Scan for the cell matching the given text and deliver its (X, Y) coordinate at center. 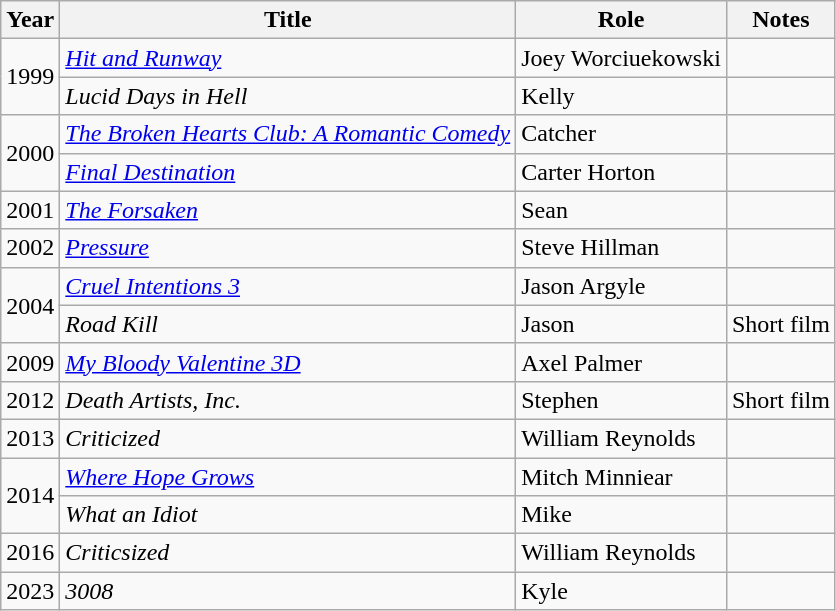
Hit and Runway (288, 58)
What an Idiot (288, 515)
The Broken Hearts Club: A Romantic Comedy (288, 134)
Jason (622, 324)
Catcher (622, 134)
2004 (30, 305)
Criticized (288, 438)
Jason Argyle (622, 286)
Role (622, 20)
Road Kill (288, 324)
Notes (780, 20)
2013 (30, 438)
Mike (622, 515)
Title (288, 20)
Lucid Days in Hell (288, 96)
Year (30, 20)
2023 (30, 591)
Kelly (622, 96)
Sean (622, 210)
Stephen (622, 400)
Mitch Minniear (622, 477)
Where Hope Grows (288, 477)
Steve Hillman (622, 248)
2000 (30, 153)
The Forsaken (288, 210)
Carter Horton (622, 172)
Joey Worciuekowski (622, 58)
Death Artists, Inc. (288, 400)
Pressure (288, 248)
2012 (30, 400)
My Bloody Valentine 3D (288, 362)
Kyle (622, 591)
2014 (30, 496)
2016 (30, 553)
2002 (30, 248)
2001 (30, 210)
Final Destination (288, 172)
Cruel Intentions 3 (288, 286)
1999 (30, 77)
Criticsized (288, 553)
Axel Palmer (622, 362)
2009 (30, 362)
3008 (288, 591)
